Locate the cell with the specified text and output its (X, Y) center coordinate. 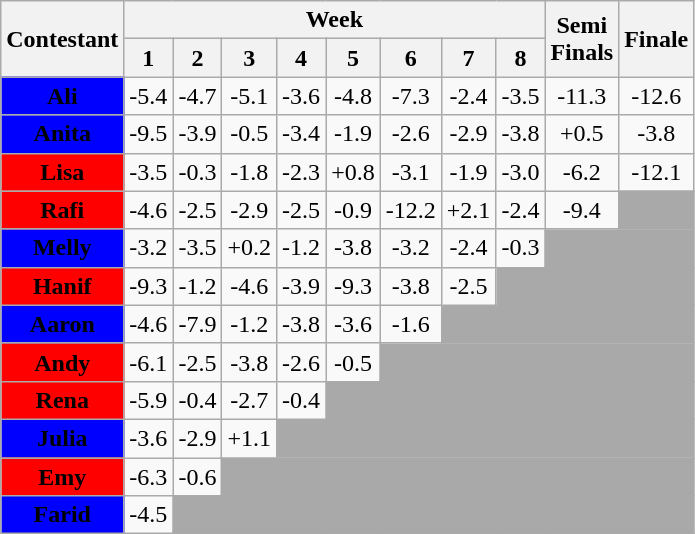
-12.2 (410, 210)
-9.4 (582, 210)
-12.6 (656, 96)
Julia (62, 438)
-0.6 (198, 477)
Finale (656, 39)
Aaron (62, 324)
-3.1 (410, 172)
-0.9 (354, 210)
Melly (62, 248)
5 (354, 58)
-5.1 (250, 96)
Lisa (62, 172)
Week (334, 20)
Contestant (62, 39)
-5.9 (148, 400)
Emy (62, 477)
-4.7 (198, 96)
7 (468, 58)
+1.1 (250, 438)
-9.5 (148, 134)
Rafi (62, 210)
-12.1 (656, 172)
-1.8 (250, 172)
-3.4 (302, 134)
Rena (62, 400)
-7.9 (198, 324)
4 (302, 58)
3 (250, 58)
+2.1 (468, 210)
-5.4 (148, 96)
Ali (62, 96)
-4.5 (148, 515)
-6.2 (582, 172)
8 (520, 58)
Farid (62, 515)
+0.2 (250, 248)
-3.0 (520, 172)
Andy (62, 362)
2 (198, 58)
Hanif (62, 286)
-4.8 (354, 96)
-6.1 (148, 362)
-1.6 (410, 324)
6 (410, 58)
-11.3 (582, 96)
-6.3 (148, 477)
Anita (62, 134)
1 (148, 58)
-7.3 (410, 96)
-2.7 (250, 400)
-2.3 (302, 172)
+0.8 (354, 172)
+0.5 (582, 134)
SemiFinals (582, 39)
